Search for the cell housing the specified text and yield its (X, Y) center coordinate. 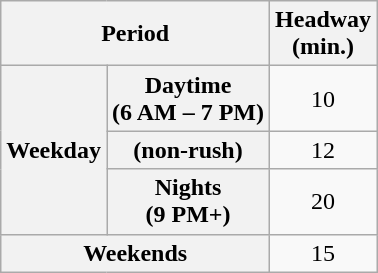
Nights(9 PM+) (188, 202)
Period (136, 34)
Weekends (136, 253)
(non-rush) (188, 150)
12 (324, 150)
20 (324, 202)
15 (324, 253)
Headway(min.) (324, 34)
10 (324, 98)
Weekday (54, 150)
Daytime(6 AM – 7 PM) (188, 98)
